Pinpoint the cell where the given text exists, returning its (x, y) midpoint coordinate. 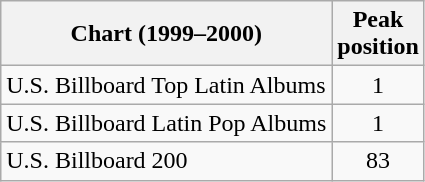
Chart (1999–2000) (166, 34)
U.S. Billboard Latin Pop Albums (166, 123)
Peak position (378, 34)
U.S. Billboard Top Latin Albums (166, 85)
U.S. Billboard 200 (166, 161)
83 (378, 161)
